Provide the (X, Y) coordinate of the cell's center where the given text is located.  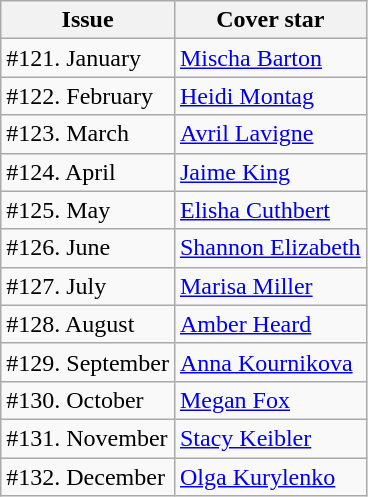
Cover star (270, 20)
Issue (88, 20)
#121. January (88, 58)
#131. November (88, 438)
#123. March (88, 134)
#127. July (88, 286)
Shannon Elizabeth (270, 248)
Elisha Cuthbert (270, 210)
Anna Kournikova (270, 362)
Megan Fox (270, 400)
Avril Lavigne (270, 134)
Olga Kurylenko (270, 477)
#122. February (88, 96)
#125. May (88, 210)
Amber Heard (270, 324)
Stacy Keibler (270, 438)
Heidi Montag (270, 96)
#126. June (88, 248)
#130. October (88, 400)
Mischa Barton (270, 58)
Jaime King (270, 172)
#124. April (88, 172)
Marisa Miller (270, 286)
#128. August (88, 324)
#132. December (88, 477)
#129. September (88, 362)
